Determine the (X, Y) coordinate at the center of the cell enclosing the given text.  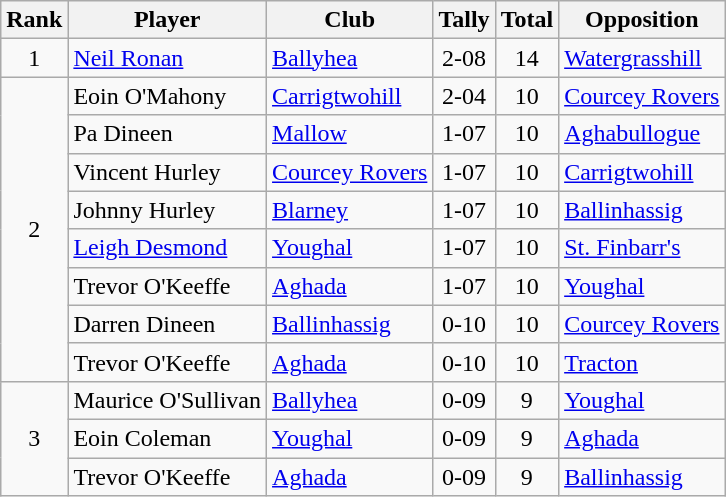
Eoin Coleman (168, 438)
Tracton (642, 362)
Rank (34, 20)
2-04 (464, 96)
Leigh Desmond (168, 248)
Maurice O'Sullivan (168, 400)
Player (168, 20)
14 (527, 58)
3 (34, 438)
Total (527, 20)
Johnny Hurley (168, 210)
St. Finbarr's (642, 248)
Darren Dineen (168, 324)
2 (34, 229)
Mallow (350, 134)
Pa Dineen (168, 134)
Club (350, 20)
Blarney (350, 210)
Opposition (642, 20)
Vincent Hurley (168, 172)
Neil Ronan (168, 58)
Aghabullogue (642, 134)
1 (34, 58)
Eoin O'Mahony (168, 96)
Watergrasshill (642, 58)
2-08 (464, 58)
Tally (464, 20)
